Determine the (X, Y) coordinate at the center of the cell enclosing the given text.  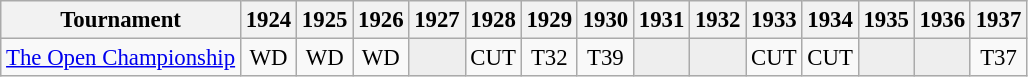
1937 (998, 20)
T39 (605, 58)
1935 (886, 20)
1928 (493, 20)
1927 (437, 20)
1931 (661, 20)
T32 (549, 58)
1936 (942, 20)
T37 (998, 58)
1926 (381, 20)
1933 (774, 20)
1934 (830, 20)
1932 (718, 20)
1930 (605, 20)
1925 (325, 20)
The Open Championship (121, 58)
Tournament (121, 20)
1929 (549, 20)
1924 (268, 20)
